Detect which cell encompasses the target text, then output its [x, y] center coordinate. 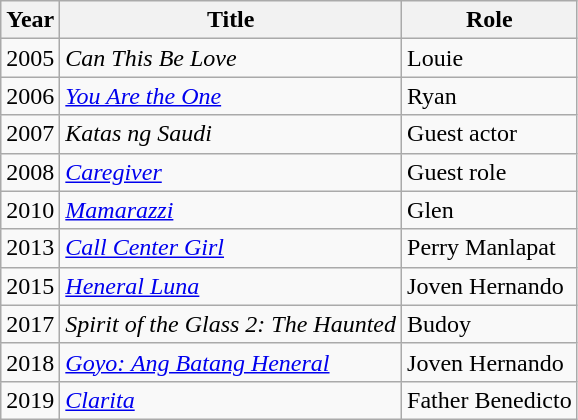
Katas ng Saudi [231, 134]
Can This Be Love [231, 58]
2007 [30, 134]
Louie [490, 58]
Spirit of the Glass 2: The Haunted [231, 324]
Caregiver [231, 172]
Ryan [490, 96]
2015 [30, 286]
2010 [30, 210]
Role [490, 20]
You Are the One [231, 96]
2005 [30, 58]
Perry Manlapat [490, 248]
Glen [490, 210]
2013 [30, 248]
Clarita [231, 400]
Call Center Girl [231, 248]
Budoy [490, 324]
Goyo: Ang Batang Heneral [231, 362]
2018 [30, 362]
Heneral Luna [231, 286]
2006 [30, 96]
Title [231, 20]
Father Benedicto [490, 400]
Year [30, 20]
Mamarazzi [231, 210]
Guest actor [490, 134]
2019 [30, 400]
2017 [30, 324]
Guest role [490, 172]
2008 [30, 172]
